Pinpoint the cell where the given text exists, returning its (x, y) midpoint coordinate. 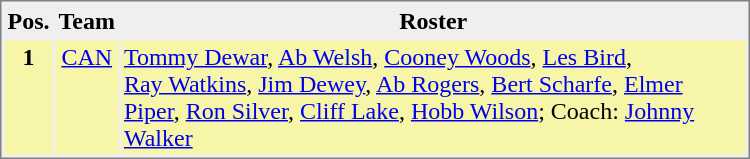
Team (87, 20)
CAN (87, 97)
Roster (434, 20)
Pos. (28, 20)
1 (28, 97)
